Scan for the cell matching the given text and deliver its (X, Y) coordinate at center. 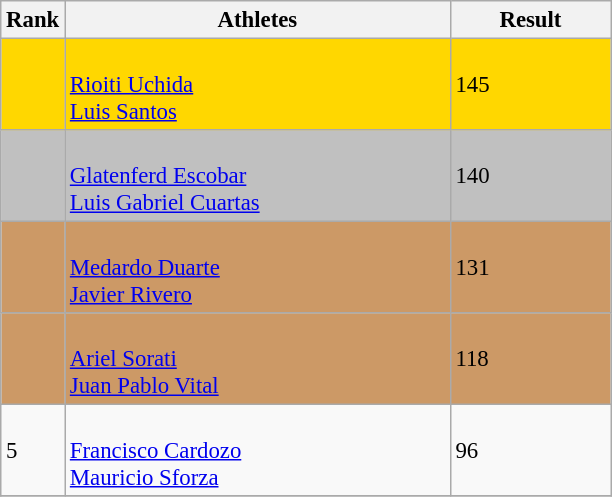
Rioiti UchidaLuis Santos (258, 85)
Ariel SoratiJuan Pablo Vital (258, 359)
140 (530, 176)
Francisco CardozoMauricio Sforza (258, 451)
Medardo DuarteJavier Rivero (258, 268)
Result (530, 20)
118 (530, 359)
5 (33, 451)
145 (530, 85)
Athletes (258, 20)
Rank (33, 20)
96 (530, 451)
Glatenferd EscobarLuis Gabriel Cuartas (258, 176)
131 (530, 268)
